Locate the cell with the specified text and output its (x, y) center coordinate. 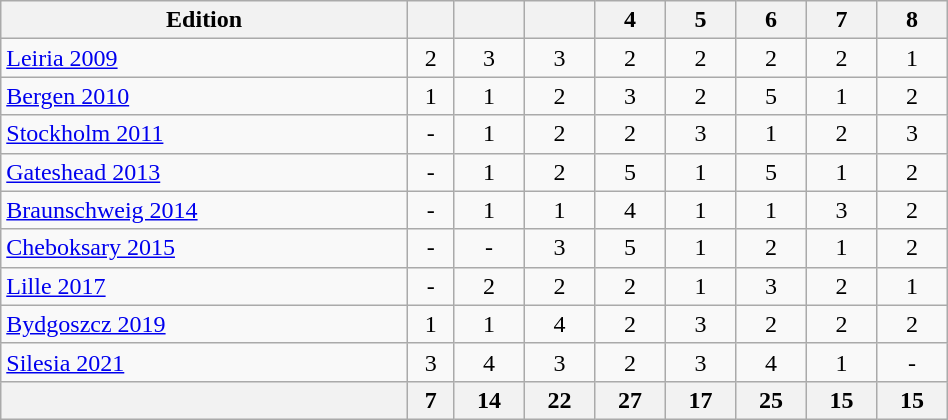
25 (771, 400)
Bydgoszcz 2019 (204, 324)
27 (630, 400)
8 (912, 20)
Edition (204, 20)
Cheboksary 2015 (204, 248)
Leiria 2009 (204, 58)
14 (489, 400)
Gateshead 2013 (204, 172)
6 (771, 20)
Bergen 2010 (204, 96)
22 (559, 400)
17 (700, 400)
Braunschweig 2014 (204, 210)
Lille 2017 (204, 286)
Silesia 2021 (204, 362)
Stockholm 2011 (204, 134)
